Determine the (x, y) coordinate at the center of the cell enclosing the given text.  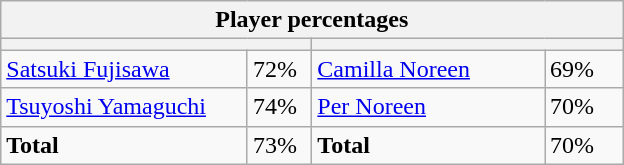
Per Noreen (428, 107)
Tsuyoshi Yamaguchi (124, 107)
73% (279, 145)
Camilla Noreen (428, 69)
69% (584, 69)
74% (279, 107)
Satsuki Fujisawa (124, 69)
72% (279, 69)
Player percentages (312, 20)
